Return [X, Y] of the center of cell containing provided text 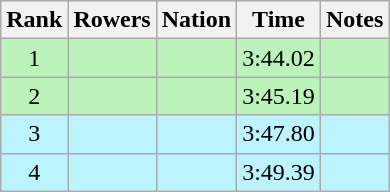
Rank [34, 20]
2 [34, 96]
Notes [354, 20]
3:45.19 [279, 96]
3:49.39 [279, 172]
Time [279, 20]
Nation [196, 20]
3:44.02 [279, 58]
1 [34, 58]
3 [34, 134]
Rowers [112, 20]
4 [34, 172]
3:47.80 [279, 134]
